Return (x, y) of the center of cell containing provided text 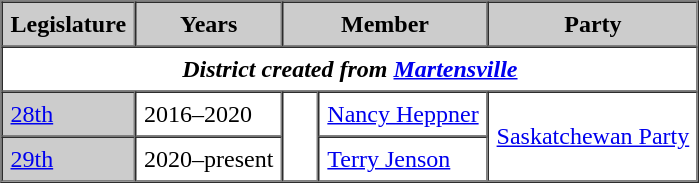
Saskatchewan Party (594, 137)
2020–present (208, 158)
Party (594, 24)
Member (384, 24)
District created from Martensville (350, 68)
Legislature (69, 24)
Terry Jenson (402, 158)
Nancy Heppner (402, 114)
29th (69, 158)
28th (69, 114)
2016–2020 (208, 114)
Years (208, 24)
